Detect which cell encompasses the target text, then output its [x, y] center coordinate. 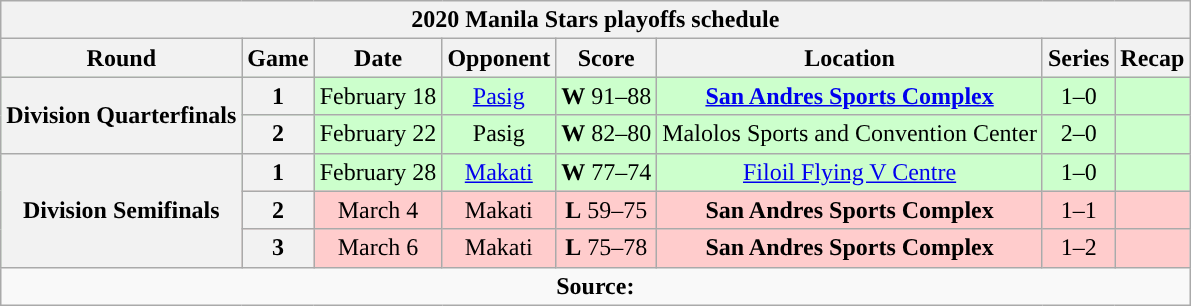
Malolos Sports and Convention Center [850, 134]
Division Quarterfinals [122, 115]
Source: [596, 286]
W 82–80 [606, 134]
March 4 [378, 210]
Opponent [499, 58]
3 [278, 248]
Recap [1152, 58]
W 91–88 [606, 96]
L 75–78 [606, 248]
Series [1078, 58]
Round [122, 58]
Division Semifinals [122, 210]
Filoil Flying V Centre [850, 172]
Location [850, 58]
Date [378, 58]
Score [606, 58]
Game [278, 58]
February 22 [378, 134]
1–2 [1078, 248]
2020 Manila Stars playoffs schedule [596, 20]
February 18 [378, 96]
February 28 [378, 172]
March 6 [378, 248]
2–0 [1078, 134]
1–1 [1078, 210]
L 59–75 [606, 210]
W 77–74 [606, 172]
